Return [X, Y] of the center of cell containing provided text 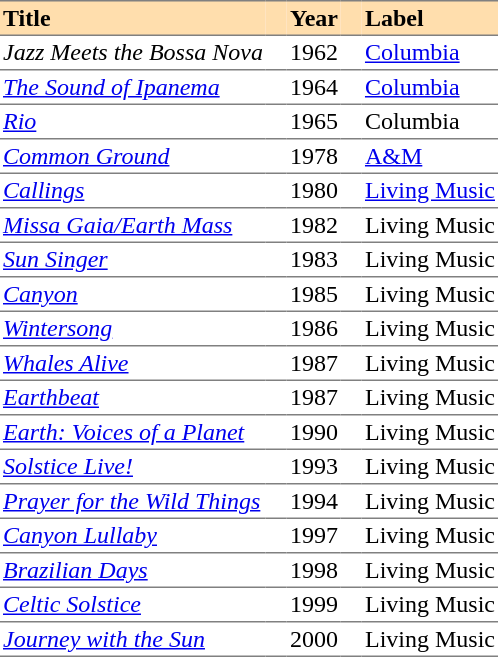
1982 [314, 225]
1965 [314, 122]
2000 [314, 639]
1997 [314, 536]
Common Ground [133, 157]
Title [133, 18]
Sun Singer [133, 260]
1962 [314, 53]
Solstice Live! [133, 467]
Earthbeat [133, 398]
Year [314, 18]
1978 [314, 157]
1980 [314, 191]
1998 [314, 571]
Label [430, 18]
Canyon Lullaby [133, 536]
The Sound of Ipanema [133, 87]
Brazilian Days [133, 571]
1986 [314, 329]
1999 [314, 605]
Journey with the Sun [133, 639]
1993 [314, 467]
Wintersong [133, 329]
Callings [133, 191]
Prayer for the Wild Things [133, 501]
1990 [314, 433]
1964 [314, 87]
A&M [430, 157]
1985 [314, 295]
Canyon [133, 295]
1983 [314, 260]
Rio [133, 122]
Jazz Meets the Bossa Nova [133, 53]
Whales Alive [133, 363]
Missa Gaia/Earth Mass [133, 225]
Celtic Solstice [133, 605]
Earth: Voices of a Planet [133, 433]
1994 [314, 501]
